Detect which cell encompasses the target text, then output its (x, y) center coordinate. 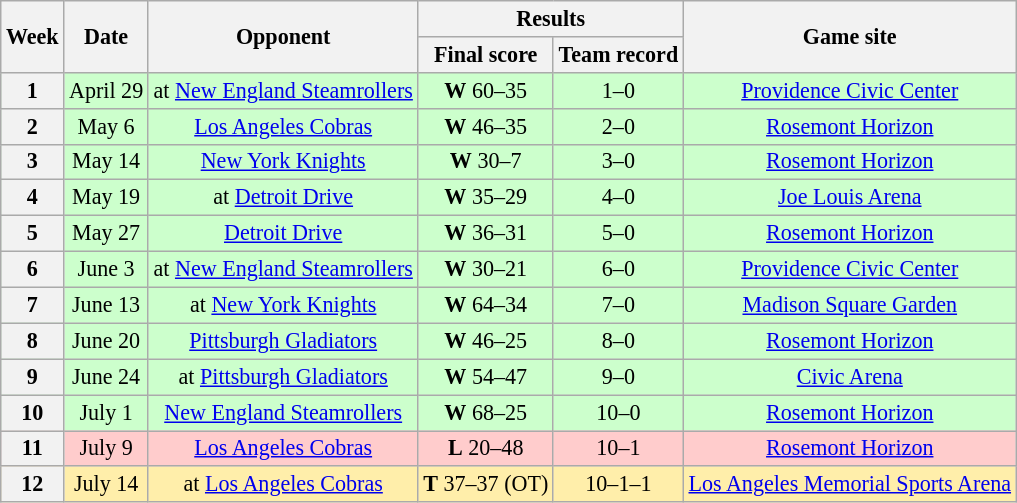
6–0 (618, 269)
July 9 (106, 448)
Game site (850, 36)
at New York Knights (283, 305)
June 13 (106, 305)
April 29 (106, 90)
Opponent (283, 36)
May 27 (106, 233)
May 19 (106, 198)
1 (32, 90)
W 46–25 (486, 341)
W 64–34 (486, 305)
4–0 (618, 198)
5 (32, 233)
10–1 (618, 448)
New England Steamrollers (283, 412)
at Los Angeles Cobras (283, 484)
L 20–48 (486, 448)
7–0 (618, 305)
Results (550, 18)
T 37–37 (OT) (486, 484)
1–0 (618, 90)
9 (32, 377)
3 (32, 162)
W 68–25 (486, 412)
3–0 (618, 162)
5–0 (618, 233)
2 (32, 126)
10–0 (618, 412)
W 54–47 (486, 377)
June 3 (106, 269)
10–1–1 (618, 484)
June 24 (106, 377)
6 (32, 269)
2–0 (618, 126)
July 1 (106, 412)
at Detroit Drive (283, 198)
7 (32, 305)
W 46–35 (486, 126)
11 (32, 448)
W 35–29 (486, 198)
May 6 (106, 126)
Civic Arena (850, 377)
12 (32, 484)
Date (106, 36)
10 (32, 412)
July 14 (106, 484)
Los Angeles Memorial Sports Arena (850, 484)
9–0 (618, 377)
Detroit Drive (283, 233)
Madison Square Garden (850, 305)
W 36–31 (486, 233)
4 (32, 198)
at Pittsburgh Gladiators (283, 377)
W 60–35 (486, 90)
New York Knights (283, 162)
Team record (618, 54)
May 14 (106, 162)
8 (32, 341)
Week (32, 36)
June 20 (106, 341)
W 30–7 (486, 162)
Final score (486, 54)
8–0 (618, 341)
Pittsburgh Gladiators (283, 341)
W 30–21 (486, 269)
Joe Louis Arena (850, 198)
